Search for the cell housing the specified text and yield its [X, Y] center coordinate. 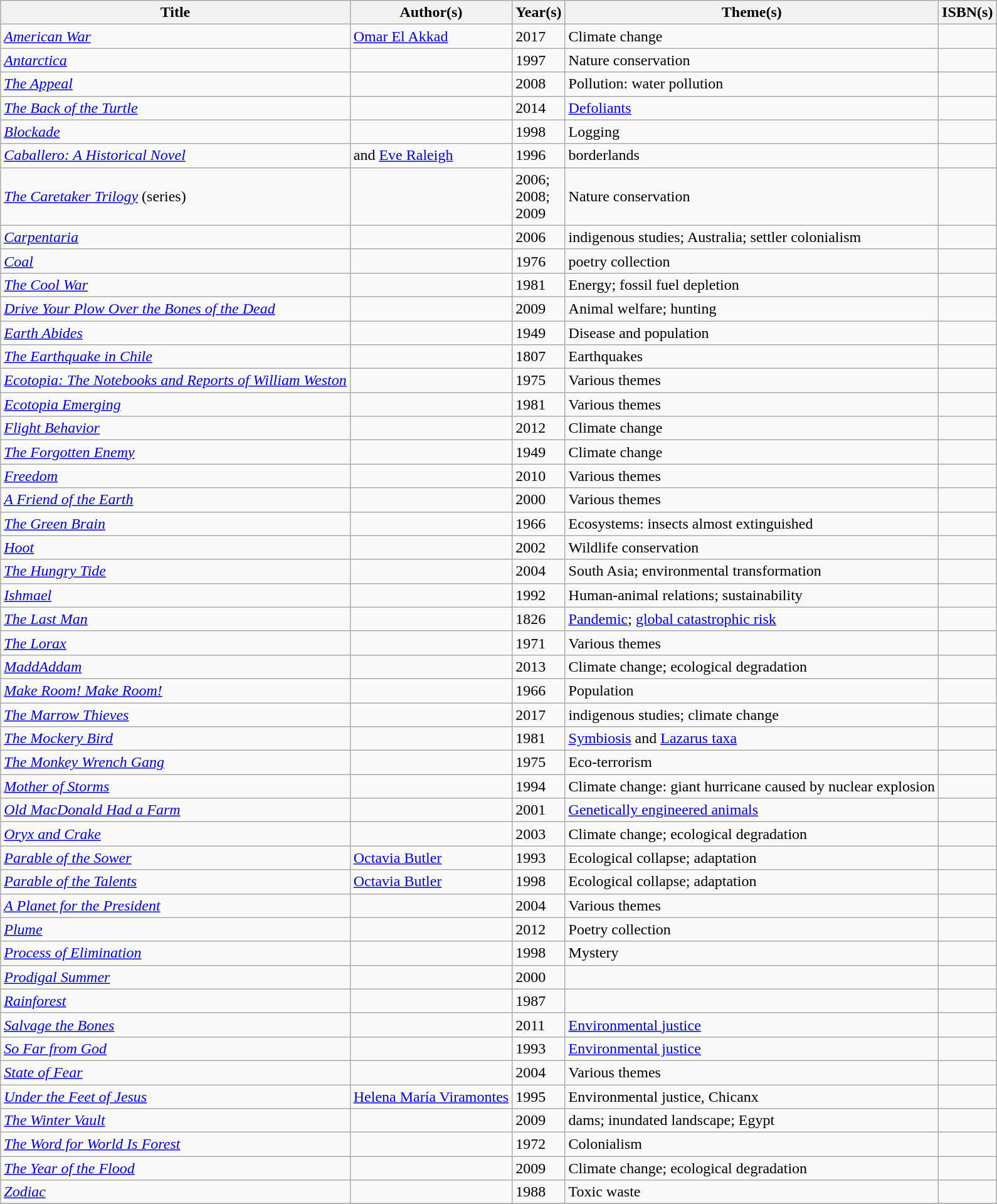
Mystery [752, 953]
Coal [176, 261]
Poetry collection [752, 929]
Human-animal relations; sustainability [752, 595]
Caballero: A Historical Novel [176, 156]
Ishmael [176, 595]
1826 [539, 619]
2006; 2008; 2009 [539, 196]
A Friend of the Earth [176, 500]
1971 [539, 643]
Earthquakes [752, 357]
and Eve Raleigh [431, 156]
Freedom [176, 476]
Population [752, 690]
2013 [539, 667]
Oryx and Crake [176, 834]
Carpentaria [176, 237]
2006 [539, 237]
1997 [539, 60]
2010 [539, 476]
ISBN(s) [968, 13]
1996 [539, 156]
2008 [539, 84]
2003 [539, 834]
Flight Behavior [176, 428]
1995 [539, 1097]
The Marrow Thieves [176, 714]
MaddAddam [176, 667]
Author(s) [431, 13]
Colonialism [752, 1144]
Process of Elimination [176, 953]
Drive Your Plow Over the Bones of the Dead [176, 309]
A Planet for the President [176, 906]
1988 [539, 1192]
Make Room! Make Room! [176, 690]
Genetically engineered animals [752, 810]
Earth Abides [176, 333]
2014 [539, 108]
The Cool War [176, 285]
The Winter Vault [176, 1121]
Parable of the Sower [176, 858]
Pandemic; global catastrophic risk [752, 619]
poetry collection [752, 261]
Wildlife conservation [752, 547]
Old MacDonald Had a Farm [176, 810]
The Word for World Is Forest [176, 1144]
Climate change: giant hurricane caused by nuclear explosion [752, 786]
The Mockery Bird [176, 739]
Eco-terrorism [752, 763]
Environmental justice, Chicanx [752, 1097]
1987 [539, 1001]
The Lorax [176, 643]
Plume [176, 929]
1976 [539, 261]
Salvage the Bones [176, 1025]
South Asia; environmental transformation [752, 571]
The Earthquake in Chile [176, 357]
1992 [539, 595]
The Last Man [176, 619]
The Caretaker Trilogy (series) [176, 196]
Title [176, 13]
The Green Brain [176, 524]
Under the Feet of Jesus [176, 1097]
Symbiosis and Lazarus taxa [752, 739]
Logging [752, 132]
American War [176, 36]
Mother of Storms [176, 786]
Antarctica [176, 60]
Hoot [176, 547]
dams; inundated landscape; Egypt [752, 1121]
indigenous studies; climate change [752, 714]
Prodigal Summer [176, 977]
Helena María Viramontes [431, 1097]
indigenous studies; Australia; settler colonialism [752, 237]
Zodiac [176, 1192]
The Back of the Turtle [176, 108]
2002 [539, 547]
Parable of the Talents [176, 882]
The Monkey Wrench Gang [176, 763]
The Forgotten Enemy [176, 452]
Animal welfare; hunting [752, 309]
Pollution: water pollution [752, 84]
The Hungry Tide [176, 571]
Toxic waste [752, 1192]
Year(s) [539, 13]
2001 [539, 810]
borderlands [752, 156]
Defoliants [752, 108]
So Far from God [176, 1048]
1972 [539, 1144]
The Appeal [176, 84]
1807 [539, 357]
State of Fear [176, 1072]
The Year of the Flood [176, 1168]
2011 [539, 1025]
1994 [539, 786]
Energy; fossil fuel depletion [752, 285]
Disease and population [752, 333]
Blockade [176, 132]
Ecosystems: insects almost extinguished [752, 524]
Ecotopia Emerging [176, 404]
Ecotopia: The Notebooks and Reports of William Weston [176, 381]
Omar El Akkad [431, 36]
Rainforest [176, 1001]
Theme(s) [752, 13]
